Search for the cell housing the specified text and yield its (X, Y) center coordinate. 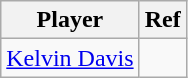
Player (70, 20)
Ref (162, 20)
Kelvin Davis (70, 58)
